Return the (x, y) coordinate for the center point of the cell that contains the specified text.  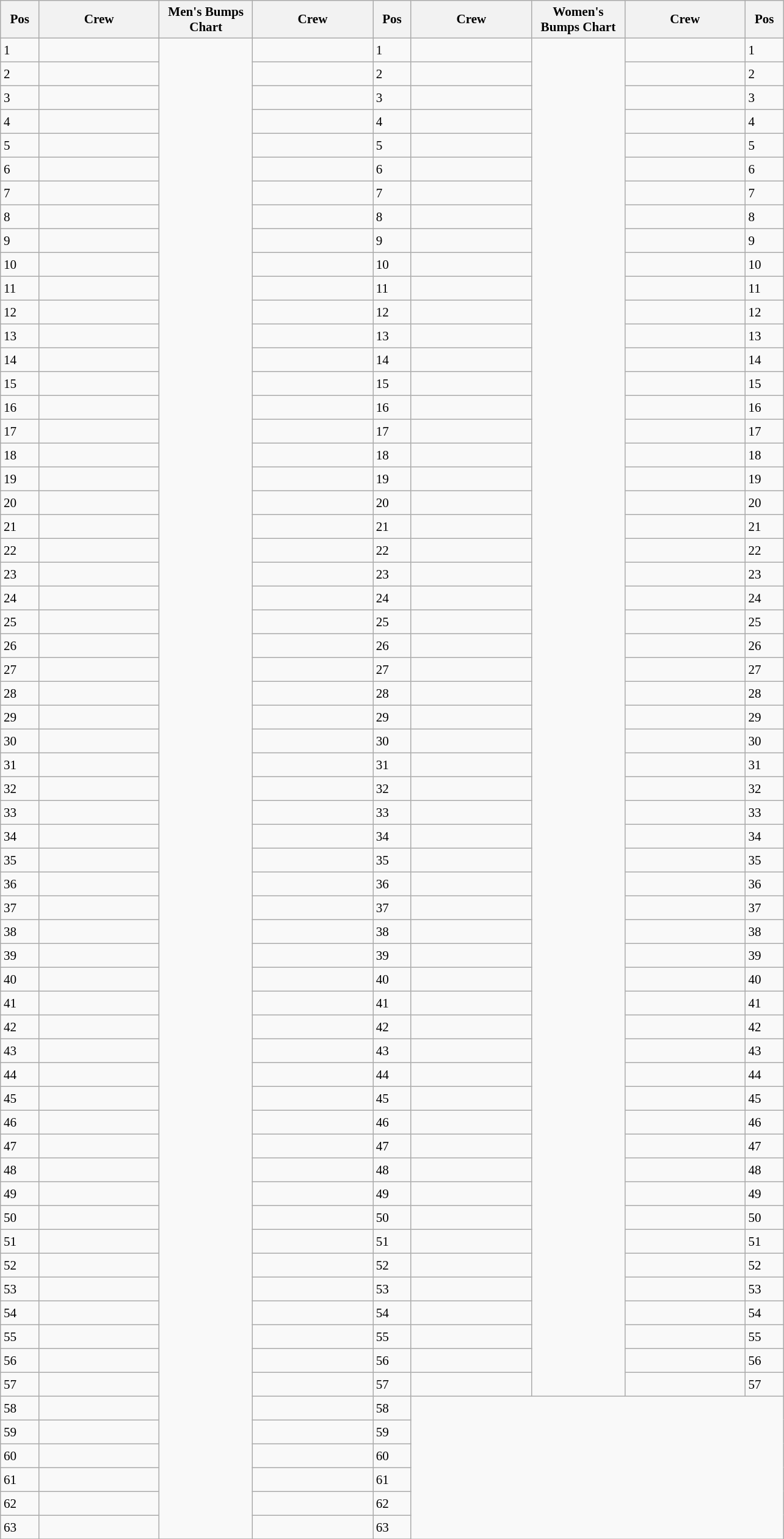
Men's Bumps Chart (206, 20)
Women's Bumps Chart (578, 20)
